Pinpoint the cell where the given text exists, returning its [x, y] midpoint coordinate. 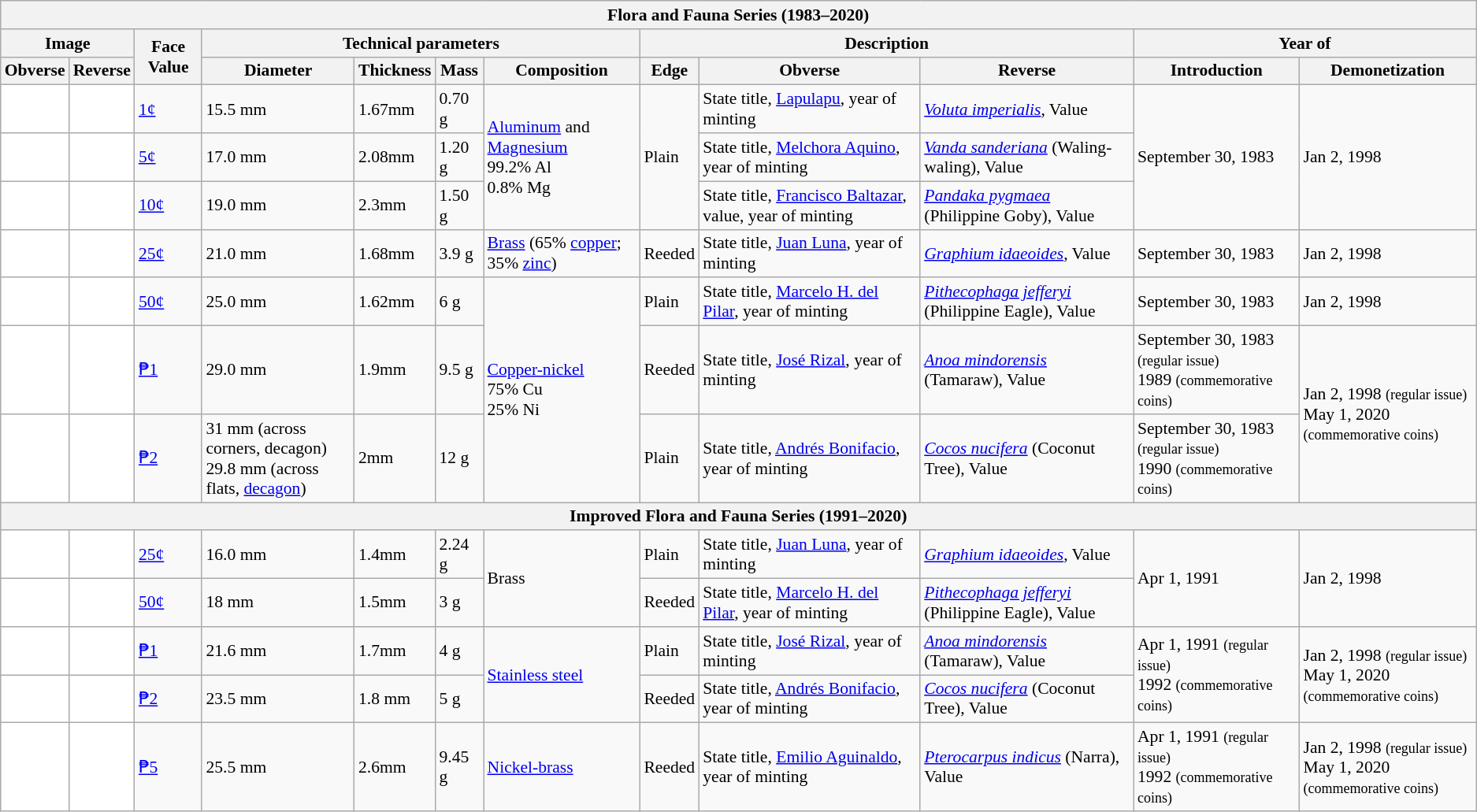
Voluta imperialis, Value [1027, 109]
State title, Melchora Aquino, year of minting [810, 158]
2.6mm [395, 767]
September 30, 1983 (regular issue)1990 (commemorative coins) [1216, 458]
4 g [458, 651]
1.62mm [395, 302]
Pterocarpus indicus (Narra), Value [1027, 767]
18 mm [278, 603]
State title, Francisco Baltazar, value, year of minting [810, 205]
2.24 g [458, 554]
Brass (65% copper; 35% zinc) [562, 254]
₱5 [169, 767]
Stainless steel [562, 675]
2.3mm [395, 205]
Technical parameters [421, 43]
1.67mm [395, 109]
Demonetization [1387, 71]
Introduction [1216, 71]
Nickel-brass [562, 767]
5 g [458, 699]
Apr 1, 1991 [1216, 579]
25.0 mm [278, 302]
Brass [562, 579]
19.0 mm [278, 205]
Copper-nickel 75% Cu 25% Ni [562, 391]
2mm [395, 458]
6 g [458, 302]
15.5 mm [278, 109]
21.0 mm [278, 254]
Mass [458, 71]
1.4mm [395, 554]
2.08mm [395, 158]
Description [887, 43]
September 30, 1983 (regular issue)1989 (commemorative coins) [1216, 370]
1.8 mm [395, 699]
3.9 g [458, 254]
5¢ [169, 158]
29.0 mm [278, 370]
23.5 mm [278, 699]
Thickness [395, 71]
Face Value [169, 57]
9.5 g [458, 370]
17.0 mm [278, 158]
Improved Flora and Fauna Series (1991–2020) [739, 517]
Composition [562, 71]
State title, Emilio Aguinaldo, year of minting [810, 767]
Vanda sanderiana (Waling-waling), Value [1027, 158]
31 mm (across corners, decagon)29.8 mm (across flats, decagon) [278, 458]
1.9mm [395, 370]
1.68mm [395, 254]
Image [68, 43]
12 g [458, 458]
1.50 g [458, 205]
Pandaka pygmaea (Philippine Goby), Value [1027, 205]
Edge [670, 71]
Aluminum and Magnesium 99.2% Al 0.8% Mg [562, 158]
Flora and Fauna Series (1983–2020) [739, 15]
Diameter [278, 71]
State title, Lapulapu, year of minting [810, 109]
3 g [458, 603]
1.5mm [395, 603]
1.7mm [395, 651]
25.5 mm [278, 767]
1¢ [169, 109]
1.20 g [458, 158]
21.6 mm [278, 651]
Year of [1304, 43]
0.70 g [458, 109]
10¢ [169, 205]
9.45 g [458, 767]
16.0 mm [278, 554]
